Output the [X, Y] coordinate of the center of the cell containing the given text.  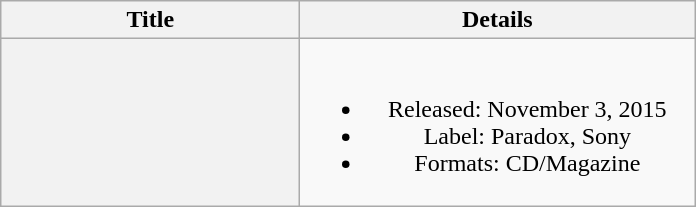
Released: November 3, 2015Label: Paradox, SonyFormats: CD/Magazine [498, 122]
Details [498, 20]
Title [150, 20]
